Identify which cell holds the provided text, then report its [x, y] central coordinate. 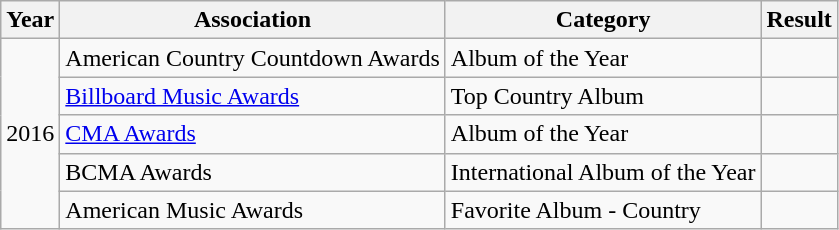
Association [252, 20]
American Country Countdown Awards [252, 58]
Category [603, 20]
Year [30, 20]
Favorite Album - Country [603, 210]
International Album of the Year [603, 172]
Top Country Album [603, 96]
BCMA Awards [252, 172]
2016 [30, 134]
CMA Awards [252, 134]
American Music Awards [252, 210]
Result [799, 20]
Billboard Music Awards [252, 96]
